Capture the cell that displays the provided text and extract its (x, y) central coordinate. 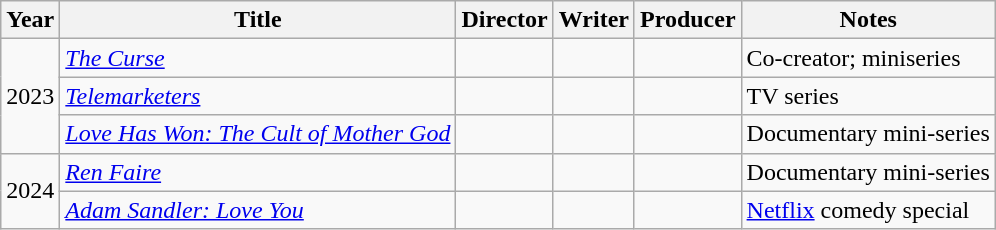
Netflix comedy special (868, 210)
The Curse (258, 58)
Love Has Won: The Cult of Mother God (258, 134)
Year (30, 20)
Ren Faire (258, 172)
Title (258, 20)
2024 (30, 191)
Producer (688, 20)
Co-creator; miniseries (868, 58)
Director (504, 20)
Telemarketers (258, 96)
TV series (868, 96)
Notes (868, 20)
Writer (594, 20)
Adam Sandler: Love You (258, 210)
2023 (30, 96)
